Locate the cell with the specified text and output its (x, y) center coordinate. 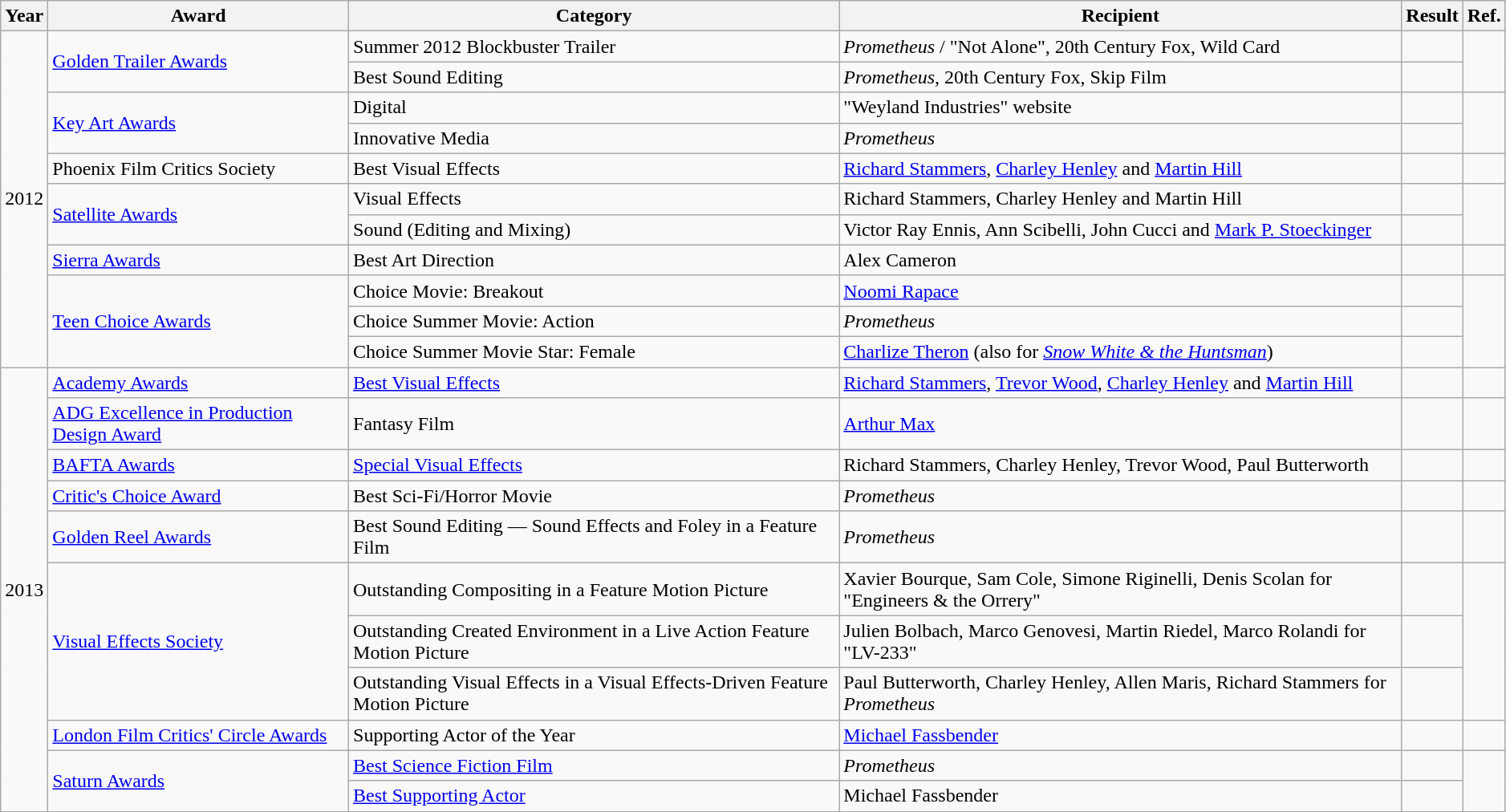
Digital (594, 108)
"Weyland Industries" website (1120, 108)
Xavier Bourque, Sam Cole, Simone Riginelli, Denis Scolan for "Engineers & the Orrery" (1120, 589)
Satellite Awards (199, 214)
Best Sound Editing (594, 77)
Choice Movie: Breakout (594, 290)
Award (199, 16)
2013 (24, 590)
Academy Awards (199, 383)
BAFTA Awards (199, 465)
Outstanding Visual Effects in a Visual Effects-Driven Feature Motion Picture (594, 693)
Julien Bolbach, Marco Genovesi, Martin Riedel, Marco Rolandi for "LV-233" (1120, 642)
Summer 2012 Blockbuster Trailer (594, 47)
Victor Ray Ennis, Ann Scibelli, John Cucci and Mark P. Stoeckinger (1120, 229)
Ref. (1484, 16)
Sierra Awards (199, 260)
Year (24, 16)
Teen Choice Awards (199, 321)
Innovative Media (594, 138)
Charlize Theron (also for Snow White & the Huntsman) (1120, 351)
Choice Summer Movie Star: Female (594, 351)
Phoenix Film Critics Society (199, 168)
Noomi Rapace (1120, 290)
Supporting Actor of the Year (594, 735)
Golden Trailer Awards (199, 62)
2012 (24, 199)
ADG Excellence in Production Design Award (199, 424)
Saturn Awards (199, 781)
Arthur Max (1120, 424)
Prometheus, 20th Century Fox, Skip Film (1120, 77)
Critic's Choice Award (199, 496)
London Film Critics' Circle Awards (199, 735)
Prometheus / "Not Alone", 20th Century Fox, Wild Card (1120, 47)
Golden Reel Awards (199, 538)
Choice Summer Movie: Action (594, 321)
Richard Stammers, Trevor Wood, Charley Henley and Martin Hill (1120, 383)
Outstanding Compositing in a Feature Motion Picture (594, 589)
Alex Cameron (1120, 260)
Fantasy Film (594, 424)
Visual Effects (594, 199)
Paul Butterworth, Charley Henley, Allen Maris, Richard Stammers for Prometheus (1120, 693)
Result (1432, 16)
Recipient (1120, 16)
Key Art Awards (199, 123)
Sound (Editing and Mixing) (594, 229)
Best Art Direction (594, 260)
Outstanding Created Environment in a Live Action Feature Motion Picture (594, 642)
Special Visual Effects (594, 465)
Category (594, 16)
Best Sci-Fi/Horror Movie (594, 496)
Best Science Fiction Film (594, 765)
Visual Effects Society (199, 642)
Richard Stammers, Charley Henley, Trevor Wood, Paul Butterworth (1120, 465)
Best Supporting Actor (594, 796)
Best Sound Editing — Sound Effects and Foley in a Feature Film (594, 538)
